Pinpoint the cell where the given text exists, returning its (X, Y) midpoint coordinate. 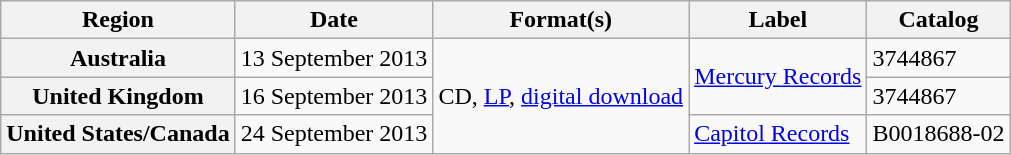
Format(s) (561, 20)
B0018688-02 (938, 134)
Capitol Records (778, 134)
CD, LP, digital download (561, 96)
Australia (118, 58)
16 September 2013 (334, 96)
Catalog (938, 20)
Date (334, 20)
24 September 2013 (334, 134)
United States/Canada (118, 134)
13 September 2013 (334, 58)
Mercury Records (778, 77)
Label (778, 20)
Region (118, 20)
United Kingdom (118, 96)
